Return the [X, Y] coordinate for the center point of the cell that contains the specified text.  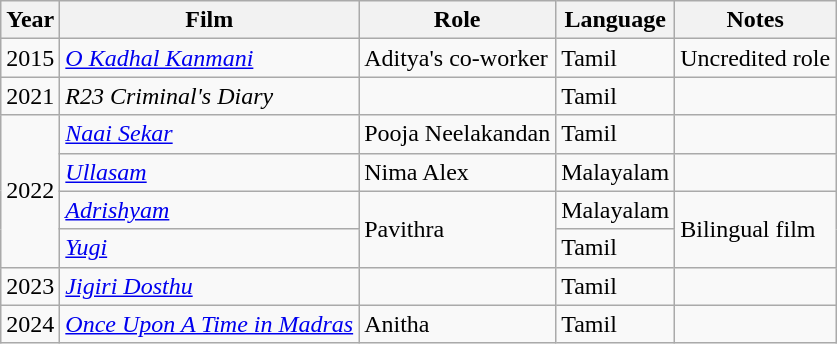
Bilingual film [756, 229]
Pooja Neelakandan [458, 134]
2024 [30, 324]
R23 Criminal's Diary [210, 96]
Nima Alex [458, 172]
Role [458, 20]
Naai Sekar [210, 134]
Ullasam [210, 172]
Anitha [458, 324]
Uncredited role [756, 58]
Yugi [210, 248]
Adrishyam [210, 210]
2022 [30, 191]
Aditya's co-worker [458, 58]
Pavithra [458, 229]
Year [30, 20]
2023 [30, 286]
Once Upon A Time in Madras [210, 324]
O Kadhal Kanmani [210, 58]
2021 [30, 96]
Jigiri Dosthu [210, 286]
Notes [756, 20]
Language [616, 20]
2015 [30, 58]
Film [210, 20]
